Return (X, Y) of the center of cell containing provided text 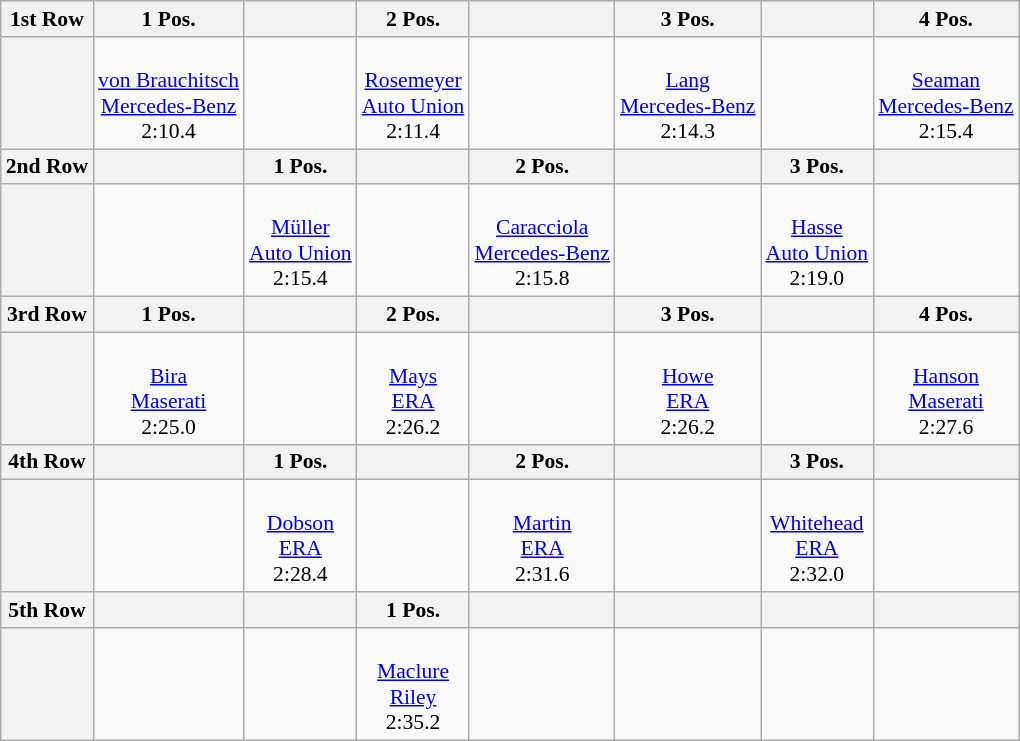
HasseAuto Union2:19.0 (818, 241)
1st Row (47, 19)
von BrauchitschMercedes-Benz2:10.4 (168, 93)
3rd Row (47, 315)
RosemeyerAuto Union2:11.4 (414, 93)
CaracciolaMercedes-Benz2:15.8 (542, 241)
MaysERA2:26.2 (414, 388)
WhiteheadERA2:32.0 (818, 536)
4th Row (47, 462)
HansonMaserati2:27.6 (946, 388)
MartinERA2:31.6 (542, 536)
SeamanMercedes-Benz2:15.4 (946, 93)
5th Row (47, 610)
MüllerAuto Union2:15.4 (300, 241)
BiraMaserati2:25.0 (168, 388)
DobsonERA2:28.4 (300, 536)
2nd Row (47, 167)
HoweERA2:26.2 (688, 388)
MaclureRiley2:35.2 (414, 684)
LangMercedes-Benz2:14.3 (688, 93)
